Find where the given text appears and provide that cell's center as [x, y] coordinate. 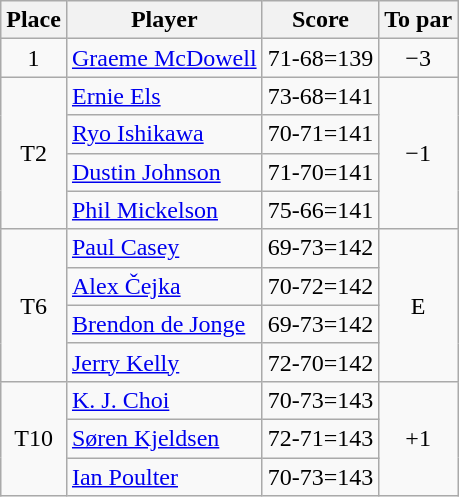
75-66=141 [320, 210]
+1 [418, 438]
Jerry Kelly [164, 362]
71-68=139 [320, 58]
Score [320, 20]
71-70=141 [320, 172]
T2 [34, 153]
T10 [34, 438]
−3 [418, 58]
73-68=141 [320, 96]
Alex Čejka [164, 286]
1 [34, 58]
Dustin Johnson [164, 172]
To par [418, 20]
Ryo Ishikawa [164, 134]
E [418, 305]
Phil Mickelson [164, 210]
72-70=142 [320, 362]
Graeme McDowell [164, 58]
T6 [34, 305]
−1 [418, 153]
70-71=141 [320, 134]
70-72=142 [320, 286]
72-71=143 [320, 438]
Player [164, 20]
Place [34, 20]
Søren Kjeldsen [164, 438]
Brendon de Jonge [164, 324]
Paul Casey [164, 248]
Ian Poulter [164, 477]
Ernie Els [164, 96]
K. J. Choi [164, 400]
